Scan for the cell matching the given text and deliver its (x, y) coordinate at center. 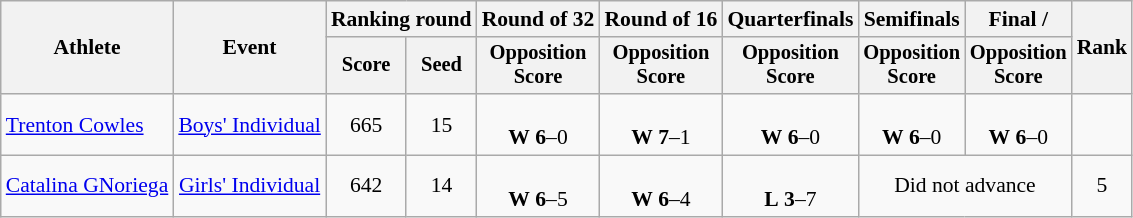
Score (366, 66)
Trenton Cowles (88, 124)
Athlete (88, 48)
Girls' Individual (250, 186)
15 (441, 124)
Quarterfinals (790, 19)
Boys' Individual (250, 124)
Catalina GNoriega (88, 186)
Did not advance (964, 186)
W 6–4 (660, 186)
Round of 16 (660, 19)
Rank (1102, 48)
Semifinals (912, 19)
Seed (441, 66)
W 6–5 (538, 186)
Round of 32 (538, 19)
665 (366, 124)
Event (250, 48)
14 (441, 186)
Ranking round (402, 19)
Final / (1018, 19)
L 3–7 (790, 186)
5 (1102, 186)
W 7–1 (660, 124)
642 (366, 186)
